Determine the [x, y] coordinate at the center of the cell enclosing the given text.  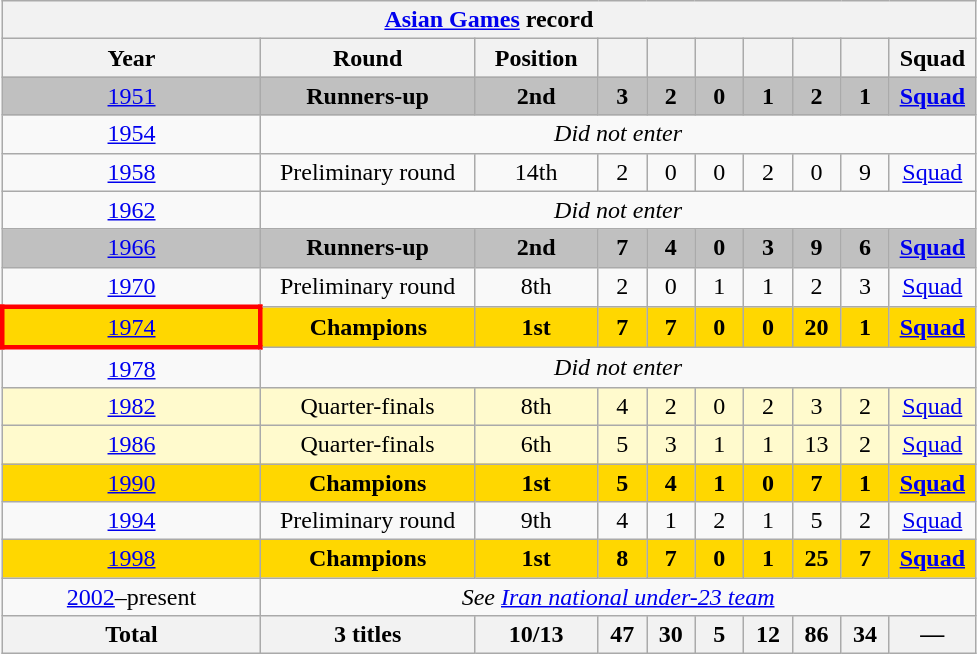
1990 [132, 483]
Position [536, 58]
9th [536, 521]
47 [622, 635]
1962 [132, 210]
1954 [132, 134]
20 [816, 328]
1970 [132, 287]
1951 [132, 96]
1974 [132, 328]
6 [866, 248]
Asian Games record [488, 20]
86 [816, 635]
Round [368, 58]
8 [622, 559]
13 [816, 444]
30 [670, 635]
1982 [132, 406]
12 [768, 635]
10/13 [536, 635]
1958 [132, 172]
1994 [132, 521]
2002–present [132, 597]
3 titles [368, 635]
See Iran national under-23 team [618, 597]
1998 [132, 559]
1966 [132, 248]
Year [132, 58]
34 [866, 635]
Total [132, 635]
14th [536, 172]
6th [536, 444]
25 [816, 559]
1986 [132, 444]
— [932, 635]
1978 [132, 368]
